From the cell containing the given text, extract its center point as [x, y] coordinate. 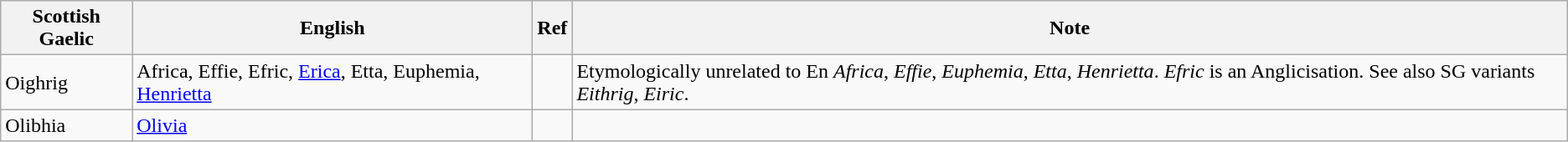
Olibhia [67, 125]
Olivia [333, 125]
Note [1070, 28]
English [333, 28]
Ref [553, 28]
Oighrig [67, 82]
Scottish Gaelic [67, 28]
Africa, Effie, Efric, Erica, Etta, Euphemia, Henrietta [333, 82]
Etymologically unrelated to En Africa, Effie, Euphemia, Etta, Henrietta. Efric is an Anglicisation. See also SG variants Eithrig, Eiric. [1070, 82]
